From the cell containing the given text, extract its center point as [x, y] coordinate. 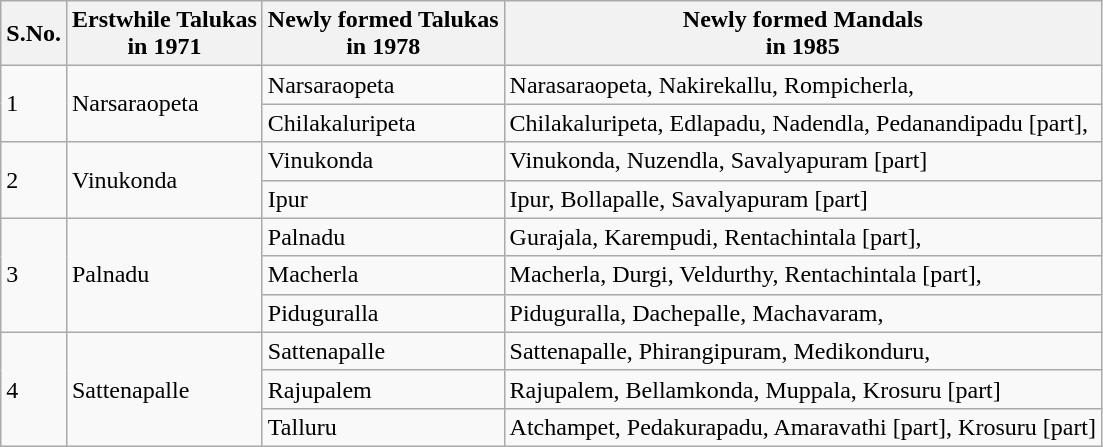
S.No. [34, 34]
Macherla, Durgi, Veldurthy, Rentachintala [part], [803, 275]
Gurajala, Karempudi, Rentachintala [part], [803, 237]
4 [34, 389]
Narasaraopeta, Nakirekallu, Rompicherla, [803, 85]
Macherla [383, 275]
Chilakaluripeta [383, 123]
Talluru [383, 427]
Chilakaluripeta, Edlapadu, Nadendla, Pedanandipadu [part], [803, 123]
Piduguralla, Dachepalle, Machavaram, [803, 313]
Rajupalem [383, 389]
1 [34, 104]
Erstwhile Talukasin 1971 [164, 34]
Sattenapalle, Phirangipuram, Medikonduru, [803, 351]
Vinukonda, Nuzendla, Savalyapuram [part] [803, 161]
Ipur [383, 199]
Newly formed Mandalsin 1985 [803, 34]
Piduguralla [383, 313]
2 [34, 180]
Atchampet, Pedakurapadu, Amaravathi [part], Krosuru [part] [803, 427]
Newly formed Talukasin 1978 [383, 34]
Rajupalem, Bellamkonda, Muppala, Krosuru [part] [803, 389]
3 [34, 275]
Ipur, Bollapalle, Savalyapuram [part] [803, 199]
